Scan for the cell matching the given text and deliver its (X, Y) coordinate at center. 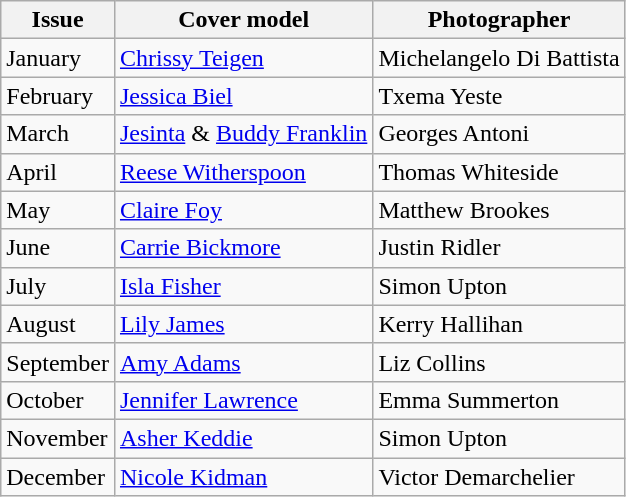
Jesinta & Buddy Franklin (243, 134)
Photographer (499, 20)
Victor Demarchelier (499, 477)
April (58, 172)
February (58, 96)
June (58, 248)
Chrissy Teigen (243, 58)
Lily James (243, 324)
Justin Ridler (499, 248)
Claire Foy (243, 210)
September (58, 362)
August (58, 324)
Jessica Biel (243, 96)
Cover model (243, 20)
Jennifer Lawrence (243, 400)
Reese Witherspoon (243, 172)
Michelangelo Di Battista (499, 58)
July (58, 286)
Emma Summerton (499, 400)
Isla Fisher (243, 286)
Kerry Hallihan (499, 324)
November (58, 438)
Carrie Bickmore (243, 248)
Nicole Kidman (243, 477)
Liz Collins (499, 362)
Amy Adams (243, 362)
Thomas Whiteside (499, 172)
October (58, 400)
Georges Antoni (499, 134)
May (58, 210)
December (58, 477)
Matthew Brookes (499, 210)
Issue (58, 20)
January (58, 58)
Txema Yeste (499, 96)
March (58, 134)
Asher Keddie (243, 438)
